Locate the cell with the specified text and output its (X, Y) center coordinate. 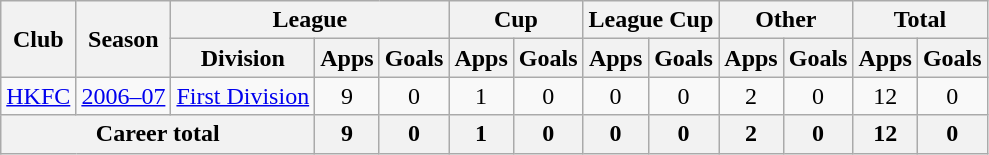
League Cup (651, 20)
League (310, 20)
HKFC (38, 96)
Cup (516, 20)
Other (786, 20)
Career total (158, 134)
Total (920, 20)
Season (124, 39)
2006–07 (124, 96)
First Division (243, 96)
Club (38, 39)
Division (243, 58)
